Locate the cell with the specified text and output its [x, y] center coordinate. 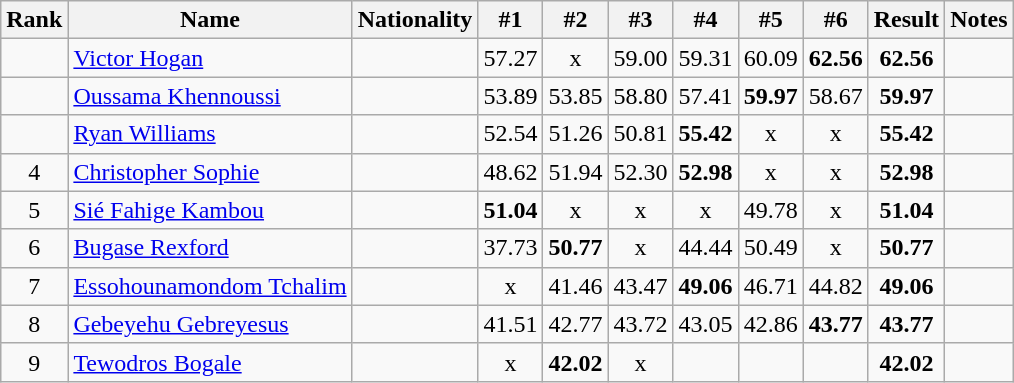
Notes [979, 20]
Result [906, 20]
#6 [836, 20]
53.85 [576, 96]
52.30 [640, 172]
60.09 [770, 58]
6 [34, 248]
Nationality [415, 20]
50.49 [770, 248]
#4 [706, 20]
Christopher Sophie [210, 172]
58.80 [640, 96]
9 [34, 362]
43.05 [706, 324]
37.73 [510, 248]
43.72 [640, 324]
41.51 [510, 324]
51.26 [576, 134]
44.44 [706, 248]
#2 [576, 20]
Essohounamondom Tchalim [210, 286]
5 [34, 210]
58.67 [836, 96]
42.86 [770, 324]
53.89 [510, 96]
#5 [770, 20]
52.54 [510, 134]
Sié Fahige Kambou [210, 210]
Ryan Williams [210, 134]
Rank [34, 20]
59.00 [640, 58]
Bugase Rexford [210, 248]
51.94 [576, 172]
46.71 [770, 286]
50.81 [640, 134]
Gebeyehu Gebreyesus [210, 324]
42.77 [576, 324]
59.31 [706, 58]
Oussama Khennoussi [210, 96]
48.62 [510, 172]
57.27 [510, 58]
8 [34, 324]
4 [34, 172]
44.82 [836, 286]
Name [210, 20]
Tewodros Bogale [210, 362]
49.78 [770, 210]
Victor Hogan [210, 58]
#3 [640, 20]
43.47 [640, 286]
57.41 [706, 96]
#1 [510, 20]
41.46 [576, 286]
7 [34, 286]
